For the text-containing cell, return its midpoint in (x, y) coordinate format. 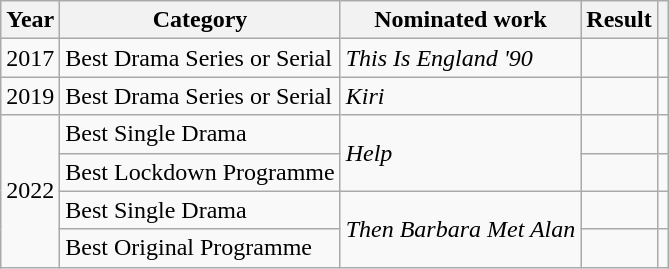
Result (619, 20)
Kiri (460, 96)
Nominated work (460, 20)
Year (30, 20)
2017 (30, 58)
Help (460, 153)
Category (200, 20)
Best Lockdown Programme (200, 172)
Best Original Programme (200, 248)
Then Barbara Met Alan (460, 229)
This Is England '90 (460, 58)
2022 (30, 191)
2019 (30, 96)
